Detect which cell encompasses the target text, then output its (X, Y) center coordinate. 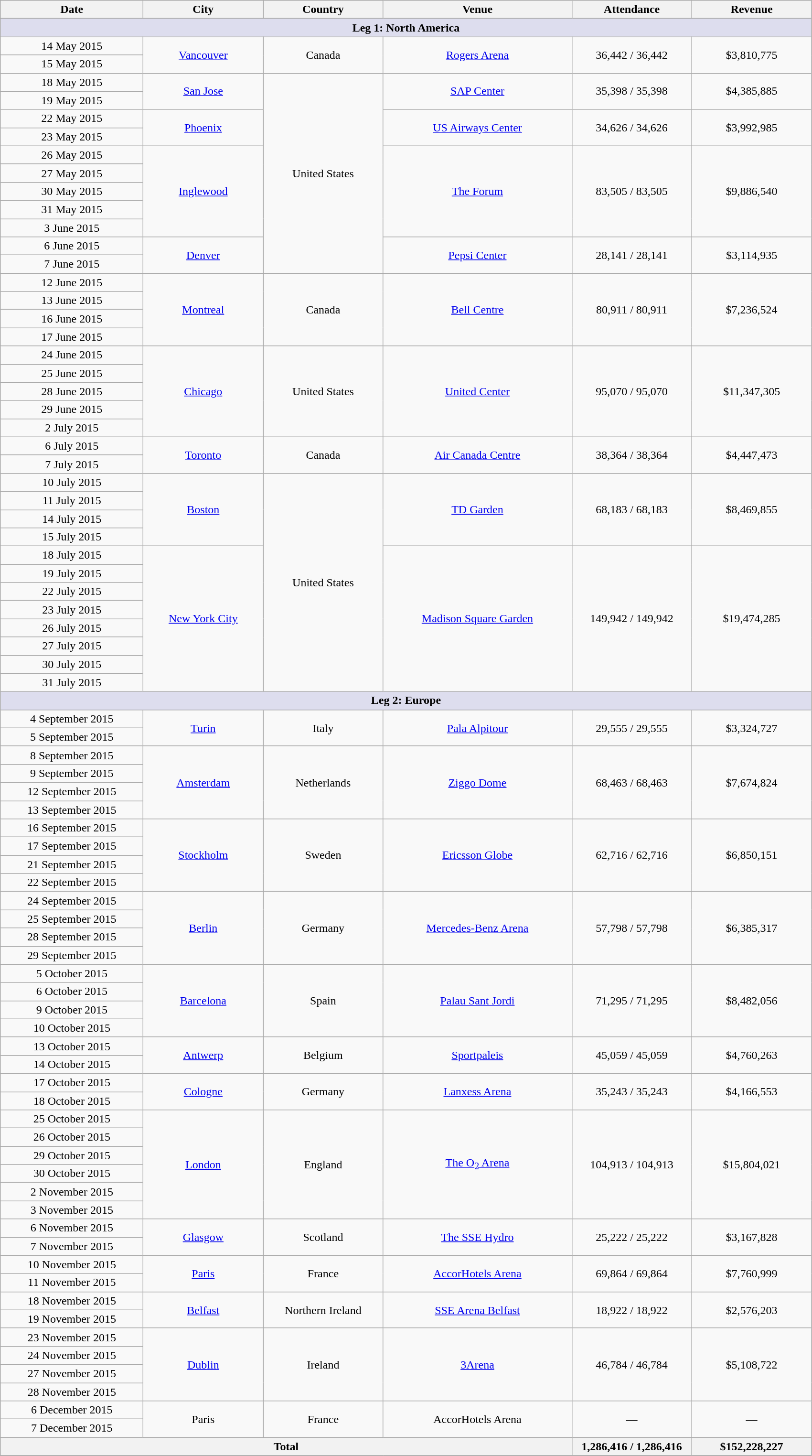
Phoenix (203, 128)
$7,760,999 (752, 1273)
TD Garden (478, 509)
Pala Alpitour (478, 728)
7 July 2015 (72, 464)
Glasgow (203, 1237)
30 July 2015 (72, 664)
28 September 2015 (72, 937)
Antwerp (203, 1055)
27 November 2015 (72, 1373)
$2,576,203 (752, 1310)
11 July 2015 (72, 500)
Ireland (323, 1364)
Denver (203, 255)
$3,992,985 (752, 128)
19 July 2015 (72, 573)
$4,166,553 (752, 1091)
36,442 / 36,442 (631, 55)
83,505 / 83,505 (631, 191)
2 July 2015 (72, 428)
25,222 / 25,222 (631, 1237)
United Center (478, 391)
12 June 2015 (72, 282)
9 October 2015 (72, 1010)
31 May 2015 (72, 209)
Stockholm (203, 855)
The SSE Hydro (478, 1237)
30 May 2015 (72, 191)
26 July 2015 (72, 628)
SSE Arena Belfast (478, 1310)
Leg 2: Europe (406, 701)
8 September 2015 (72, 755)
19 May 2015 (72, 100)
34,626 / 34,626 (631, 128)
18 May 2015 (72, 82)
3 June 2015 (72, 228)
22 September 2015 (72, 883)
3 November 2015 (72, 1210)
England (323, 1165)
31 July 2015 (72, 682)
Sweden (323, 855)
16 June 2015 (72, 319)
18 July 2015 (72, 555)
16 September 2015 (72, 828)
Scotland (323, 1237)
95,070 / 95,070 (631, 391)
25 June 2015 (72, 373)
29 June 2015 (72, 410)
29,555 / 29,555 (631, 728)
21 September 2015 (72, 864)
7 December 2015 (72, 1428)
27 July 2015 (72, 646)
Lanxess Arena (478, 1091)
5 October 2015 (72, 973)
9 September 2015 (72, 773)
Madison Square Garden (478, 619)
18 November 2015 (72, 1301)
71,295 / 71,295 (631, 1001)
Inglewood (203, 191)
San Jose (203, 91)
26 October 2015 (72, 1137)
68,463 / 68,463 (631, 782)
Netherlands (323, 782)
29 October 2015 (72, 1155)
$9,886,540 (752, 191)
Date (72, 10)
$11,347,305 (752, 391)
$19,474,285 (752, 619)
Air Canada Centre (478, 455)
13 June 2015 (72, 301)
19 November 2015 (72, 1319)
Pepsi Center (478, 255)
15 July 2015 (72, 537)
23 May 2015 (72, 137)
$8,469,855 (752, 509)
69,864 / 69,864 (631, 1273)
Montreal (203, 310)
The O2 Arena (478, 1165)
Mercedes-Benz Arena (478, 928)
Italy (323, 728)
Leg 1: North America (406, 28)
35,243 / 35,243 (631, 1091)
38,364 / 38,364 (631, 455)
Amsterdam (203, 782)
7 November 2015 (72, 1246)
26 May 2015 (72, 155)
7 June 2015 (72, 264)
23 July 2015 (72, 610)
14 October 2015 (72, 1064)
1,286,416 / 1,286,416 (631, 1446)
25 September 2015 (72, 919)
2 November 2015 (72, 1192)
$4,447,473 (752, 455)
22 July 2015 (72, 592)
68,183 / 68,183 (631, 509)
13 October 2015 (72, 1046)
Belfast (203, 1310)
$5,108,722 (752, 1364)
28 June 2015 (72, 391)
17 June 2015 (72, 337)
$152,228,227 (752, 1446)
Chicago (203, 391)
Country (323, 10)
18,922 / 18,922 (631, 1310)
3Arena (478, 1364)
29 September 2015 (72, 955)
25 October 2015 (72, 1119)
46,784 / 46,784 (631, 1364)
New York City (203, 619)
12 September 2015 (72, 791)
6 October 2015 (72, 992)
$4,760,263 (752, 1055)
13 September 2015 (72, 810)
$15,804,021 (752, 1165)
5 September 2015 (72, 737)
22 May 2015 (72, 119)
Attendance (631, 10)
30 October 2015 (72, 1174)
57,798 / 57,798 (631, 928)
$6,850,151 (752, 855)
15 May 2015 (72, 64)
$6,385,317 (752, 928)
45,059 / 45,059 (631, 1055)
Rogers Arena (478, 55)
$4,385,885 (752, 91)
Belgium (323, 1055)
$3,114,935 (752, 255)
35,398 / 35,398 (631, 91)
6 November 2015 (72, 1228)
14 May 2015 (72, 46)
80,911 / 80,911 (631, 310)
$3,324,727 (752, 728)
Barcelona (203, 1001)
14 July 2015 (72, 518)
Total (286, 1446)
17 October 2015 (72, 1082)
Sportpaleis (478, 1055)
Turin (203, 728)
Cologne (203, 1091)
$8,482,056 (752, 1001)
Boston (203, 509)
10 October 2015 (72, 1028)
$3,810,775 (752, 55)
Ericsson Globe (478, 855)
6 December 2015 (72, 1410)
18 October 2015 (72, 1100)
28,141 / 28,141 (631, 255)
Dublin (203, 1364)
Toronto (203, 455)
Palau Sant Jordi (478, 1001)
$3,167,828 (752, 1237)
City (203, 10)
Northern Ireland (323, 1310)
SAP Center (478, 91)
Revenue (752, 10)
Spain (323, 1001)
10 July 2015 (72, 482)
24 September 2015 (72, 901)
US Airways Center (478, 128)
$7,674,824 (752, 782)
Venue (478, 10)
$7,236,524 (752, 310)
24 November 2015 (72, 1355)
11 November 2015 (72, 1283)
Berlin (203, 928)
62,716 / 62,716 (631, 855)
27 May 2015 (72, 173)
Vancouver (203, 55)
Bell Centre (478, 310)
149,942 / 149,942 (631, 619)
Ziggo Dome (478, 782)
4 September 2015 (72, 719)
17 September 2015 (72, 846)
London (203, 1165)
10 November 2015 (72, 1264)
23 November 2015 (72, 1337)
104,913 / 104,913 (631, 1165)
6 June 2015 (72, 246)
24 June 2015 (72, 355)
6 July 2015 (72, 446)
28 November 2015 (72, 1392)
The Forum (478, 191)
